Determine the [x, y] coordinate at the center of the cell enclosing the given text.  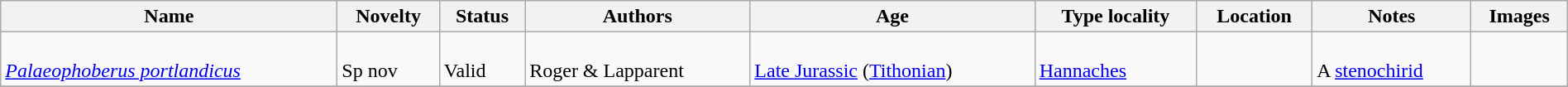
Age [892, 17]
Palaeophoberus portlandicus [169, 60]
Roger & Lapparent [638, 60]
Sp nov [389, 60]
Notes [1392, 17]
Type locality [1115, 17]
Name [169, 17]
Late Jurassic (Tithonian) [892, 60]
Location [1255, 17]
A stenochirid [1392, 60]
Novelty [389, 17]
Authors [638, 17]
Hannaches [1115, 60]
Valid [481, 60]
Images [1519, 17]
Status [481, 17]
